For the text-containing cell, return its midpoint in (x, y) coordinate format. 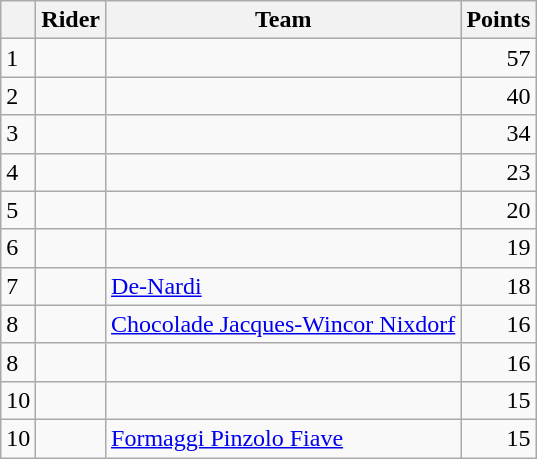
23 (498, 172)
34 (498, 134)
18 (498, 286)
Points (498, 20)
1 (18, 58)
Formaggi Pinzolo Fiave (284, 438)
Team (284, 20)
40 (498, 96)
20 (498, 210)
Chocolade Jacques-Wincor Nixdorf (284, 324)
7 (18, 286)
De-Nardi (284, 286)
Rider (71, 20)
6 (18, 248)
19 (498, 248)
57 (498, 58)
4 (18, 172)
2 (18, 96)
5 (18, 210)
3 (18, 134)
